Output the (x, y) coordinate of the center of the cell containing the given text.  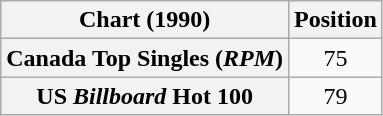
Canada Top Singles (RPM) (145, 58)
US Billboard Hot 100 (145, 96)
Position (336, 20)
Chart (1990) (145, 20)
79 (336, 96)
75 (336, 58)
